Locate the cell with the specified text and output its [x, y] center coordinate. 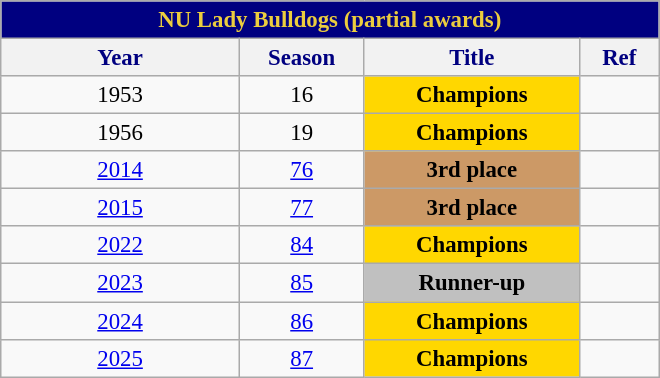
77 [302, 208]
2025 [120, 358]
86 [302, 321]
2023 [120, 283]
84 [302, 245]
19 [302, 133]
1953 [120, 95]
2015 [120, 208]
NU Lady Bulldogs (partial awards) [330, 20]
2024 [120, 321]
85 [302, 283]
16 [302, 95]
2022 [120, 245]
Ref [620, 58]
76 [302, 170]
Year [120, 58]
1956 [120, 133]
Runner-up [472, 283]
Title [472, 58]
Season [302, 58]
2014 [120, 170]
87 [302, 358]
